Determine the [X, Y] coordinate at the center of the cell enclosing the given text.  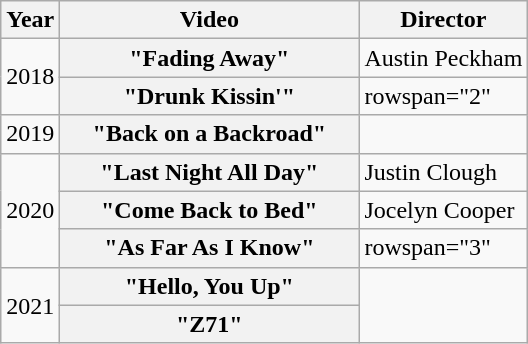
rowspan="3" [444, 248]
Year [30, 20]
"Drunk Kissin'" [210, 96]
"Last Night All Day" [210, 172]
"Fading Away" [210, 58]
2018 [30, 77]
2020 [30, 210]
2021 [30, 305]
Justin Clough [444, 172]
Video [210, 20]
"Hello, You Up" [210, 286]
"As Far As I Know" [210, 248]
Jocelyn Cooper [444, 210]
Director [444, 20]
rowspan="2" [444, 96]
"Z71" [210, 324]
Austin Peckham [444, 58]
2019 [30, 134]
"Back on a Backroad" [210, 134]
"Come Back to Bed" [210, 210]
